Pinpoint the cell where the given text exists, returning its (X, Y) midpoint coordinate. 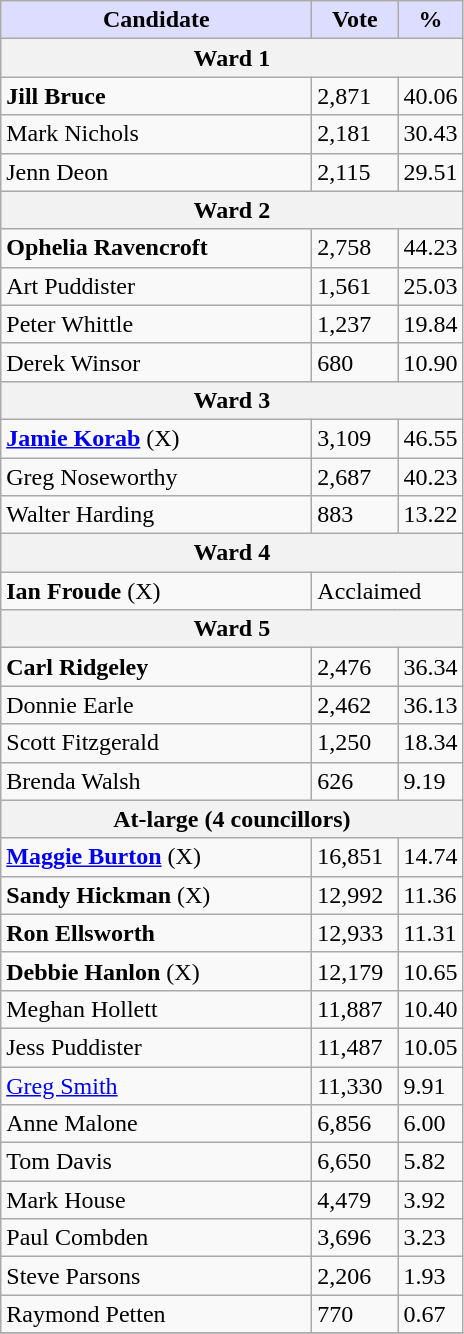
2,476 (355, 667)
2,687 (355, 477)
10.65 (430, 971)
Maggie Burton (X) (156, 857)
12,179 (355, 971)
25.03 (430, 286)
1,237 (355, 324)
Candidate (156, 20)
Ward 1 (232, 58)
Mark Nichols (156, 134)
Ron Ellsworth (156, 933)
Acclaimed (388, 591)
14.74 (430, 857)
11,330 (355, 1085)
2,871 (355, 96)
Jess Puddister (156, 1047)
2,758 (355, 248)
12,933 (355, 933)
Donnie Earle (156, 705)
10.40 (430, 1009)
Greg Noseworthy (156, 477)
19.84 (430, 324)
Debbie Hanlon (X) (156, 971)
Vote (355, 20)
12,992 (355, 895)
0.67 (430, 1314)
Jenn Deon (156, 172)
5.82 (430, 1162)
1.93 (430, 1276)
Ward 3 (232, 400)
Meghan Hollett (156, 1009)
16,851 (355, 857)
40.06 (430, 96)
10.90 (430, 362)
13.22 (430, 515)
9.91 (430, 1085)
Raymond Petten (156, 1314)
36.13 (430, 705)
Greg Smith (156, 1085)
36.34 (430, 667)
Steve Parsons (156, 1276)
11.31 (430, 933)
Peter Whittle (156, 324)
Jamie Korab (X) (156, 438)
44.23 (430, 248)
Ward 4 (232, 553)
Sandy Hickman (X) (156, 895)
Art Puddister (156, 286)
Walter Harding (156, 515)
Carl Ridgeley (156, 667)
3,696 (355, 1238)
Derek Winsor (156, 362)
11.36 (430, 895)
Jill Bruce (156, 96)
Anne Malone (156, 1124)
2,115 (355, 172)
6,650 (355, 1162)
Ward 2 (232, 210)
1,561 (355, 286)
Mark House (156, 1200)
30.43 (430, 134)
% (430, 20)
2,206 (355, 1276)
18.34 (430, 743)
3.92 (430, 1200)
770 (355, 1314)
4,479 (355, 1200)
Brenda Walsh (156, 781)
Tom Davis (156, 1162)
Ophelia Ravencroft (156, 248)
6,856 (355, 1124)
680 (355, 362)
11,487 (355, 1047)
Ian Froude (X) (156, 591)
Paul Combden (156, 1238)
46.55 (430, 438)
10.05 (430, 1047)
2,462 (355, 705)
Ward 5 (232, 629)
11,887 (355, 1009)
2,181 (355, 134)
1,250 (355, 743)
883 (355, 515)
40.23 (430, 477)
29.51 (430, 172)
9.19 (430, 781)
Scott Fitzgerald (156, 743)
3.23 (430, 1238)
3,109 (355, 438)
At-large (4 councillors) (232, 819)
6.00 (430, 1124)
626 (355, 781)
